Search for the cell housing the specified text and yield its (X, Y) center coordinate. 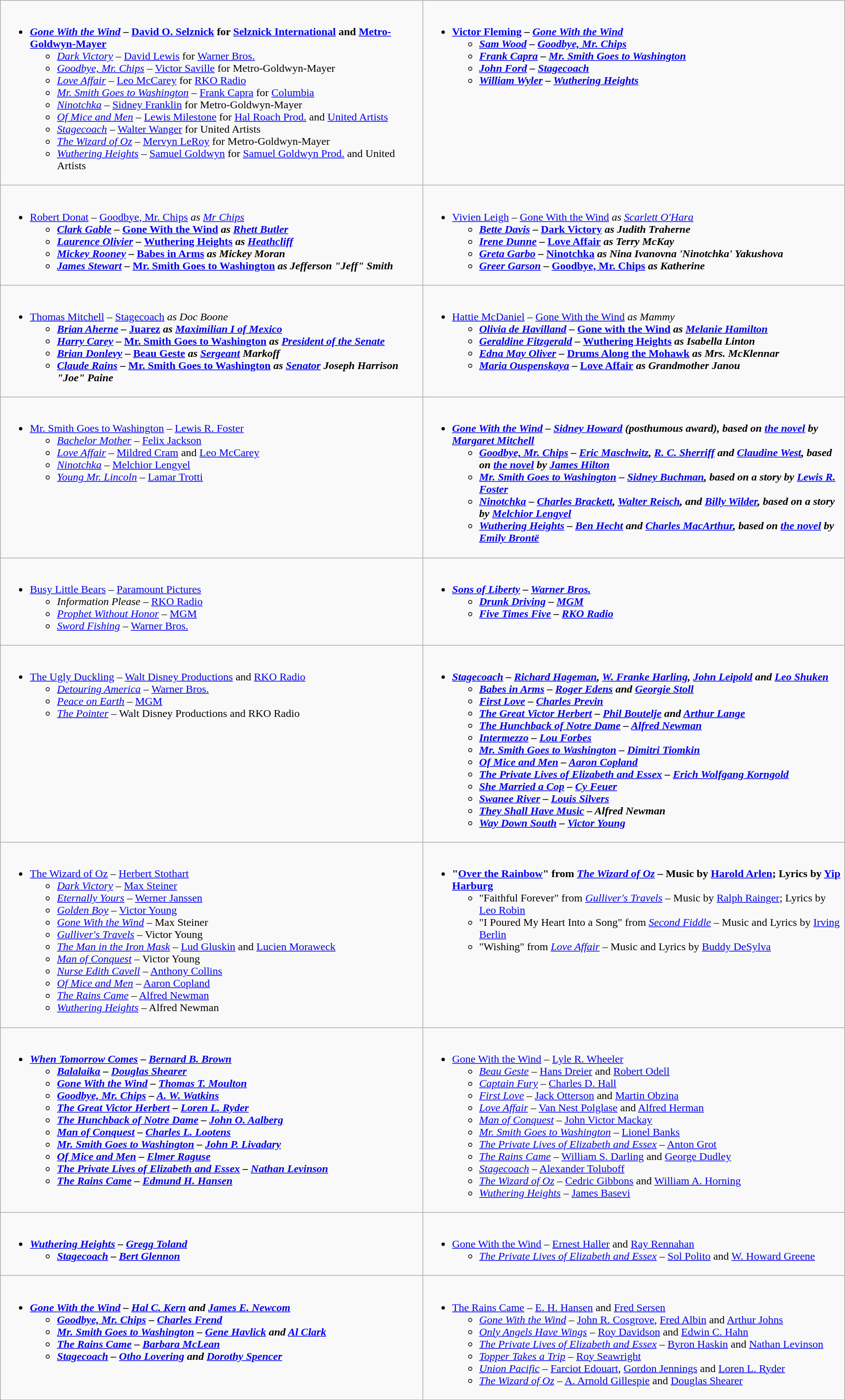
Busy Little Bears – Paramount PicturesInformation Please – RKO RadioProphet Without Honor – MGMSword Fishing – Warner Bros. (211, 601)
Gone With the Wind – Ernest Haller and Ray RennahanThe Private Lives of Elizabeth and Essex – Sol Polito and W. Howard Greene (634, 1244)
Wuthering Heights – Gregg TolandStagecoach – Bert Glennon (211, 1244)
Sons of Liberty – Warner Bros.Drunk Driving – MGMFive Times Five – RKO Radio (634, 601)
